Provide the (x, y) coordinate of the cell's center where the given text is located.  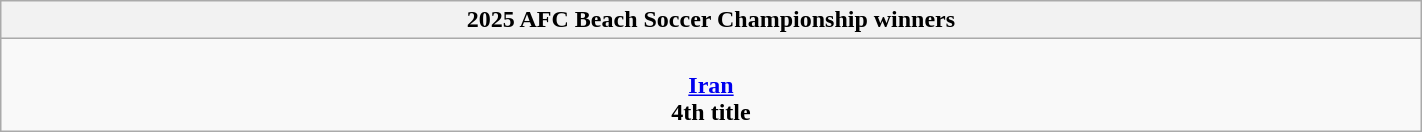
2025 AFC Beach Soccer Championship winners (711, 20)
Iran4th title (711, 85)
